Output the [X, Y] coordinate of the center of the cell containing the given text.  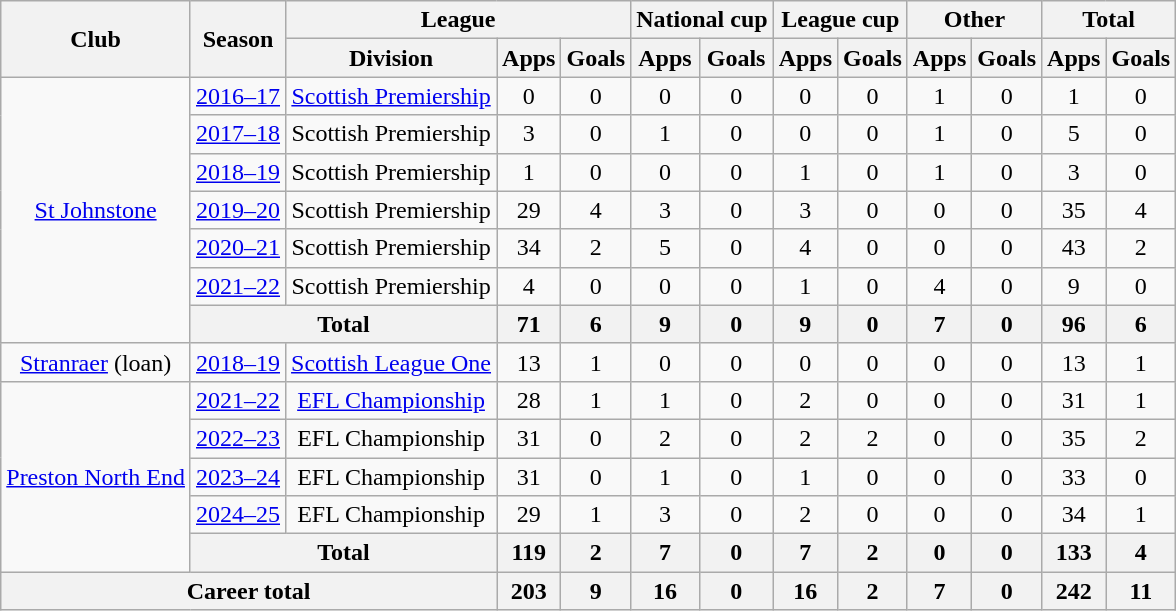
League cup [840, 20]
2019–20 [238, 210]
96 [1074, 324]
Stranraer (loan) [96, 362]
Scottish League One [392, 362]
242 [1074, 591]
11 [1141, 591]
203 [529, 591]
National cup [702, 20]
League [458, 20]
2020–21 [238, 248]
Club [96, 39]
Division [392, 58]
Other [974, 20]
2024–25 [238, 515]
Preston North End [96, 476]
Season [238, 39]
2017–18 [238, 134]
133 [1074, 553]
119 [529, 553]
2016–17 [238, 96]
St Johnstone [96, 210]
71 [529, 324]
28 [529, 400]
33 [1074, 477]
2022–23 [238, 438]
Career total [249, 591]
2023–24 [238, 477]
43 [1074, 248]
